Search for the cell housing the specified text and yield its (x, y) center coordinate. 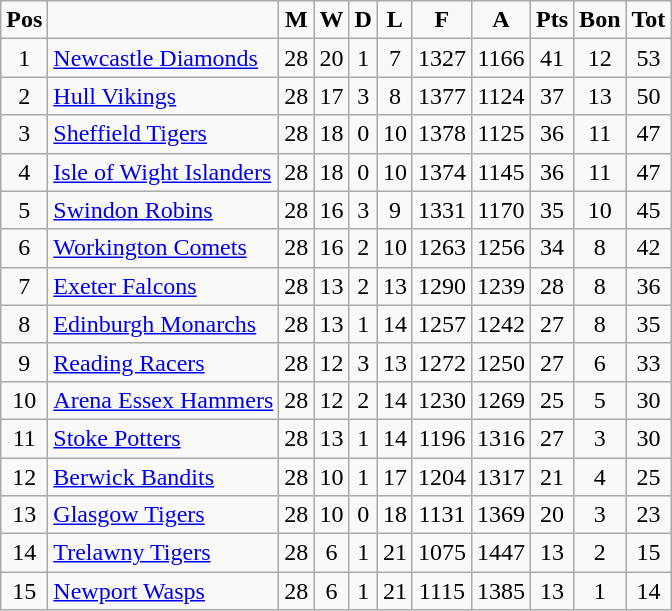
Bon (600, 20)
Swindon Robins (164, 210)
1166 (500, 58)
Pos (24, 20)
Berwick Bandits (164, 477)
1230 (442, 400)
Newport Wasps (164, 591)
Glasgow Tigers (164, 515)
L (394, 20)
1272 (442, 362)
Arena Essex Hammers (164, 400)
1374 (442, 172)
1369 (500, 515)
37 (552, 96)
1196 (442, 438)
1075 (442, 553)
1377 (442, 96)
Workington Comets (164, 248)
1257 (442, 324)
50 (648, 96)
1204 (442, 477)
Edinburgh Monarchs (164, 324)
1115 (442, 591)
Exeter Falcons (164, 286)
53 (648, 58)
1239 (500, 286)
1256 (500, 248)
1447 (500, 553)
1316 (500, 438)
M (296, 20)
Hull Vikings (164, 96)
1263 (442, 248)
Reading Racers (164, 362)
1145 (500, 172)
Stoke Potters (164, 438)
1327 (442, 58)
1317 (500, 477)
1124 (500, 96)
D (363, 20)
1331 (442, 210)
42 (648, 248)
1385 (500, 591)
45 (648, 210)
1290 (442, 286)
Newcastle Diamonds (164, 58)
1170 (500, 210)
23 (648, 515)
F (442, 20)
Pts (552, 20)
1125 (500, 134)
41 (552, 58)
34 (552, 248)
1250 (500, 362)
1131 (442, 515)
Trelawny Tigers (164, 553)
Sheffield Tigers (164, 134)
Isle of Wight Islanders (164, 172)
Tot (648, 20)
1378 (442, 134)
W (332, 20)
1269 (500, 400)
A (500, 20)
1242 (500, 324)
33 (648, 362)
